Return (X, Y) of the center of cell containing provided text 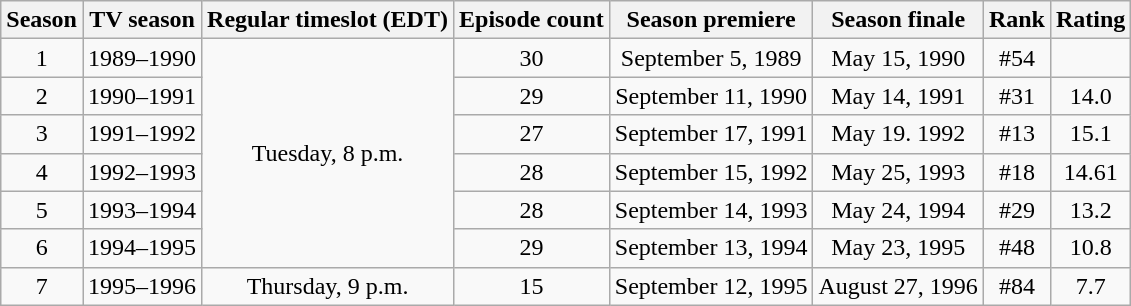
May 19. 1992 (898, 134)
May 23, 1995 (898, 248)
#29 (1016, 210)
14.61 (1090, 172)
7.7 (1090, 286)
September 12, 1995 (711, 286)
Season (42, 20)
2 (42, 96)
13.2 (1090, 210)
14.0 (1090, 96)
Rank (1016, 20)
Rating (1090, 20)
30 (531, 58)
1991–1992 (142, 134)
#84 (1016, 286)
1995–1996 (142, 286)
15 (531, 286)
10.8 (1090, 248)
May 24, 1994 (898, 210)
#31 (1016, 96)
15.1 (1090, 134)
1989–1990 (142, 58)
May 25, 1993 (898, 172)
Episode count (531, 20)
September 17, 1991 (711, 134)
27 (531, 134)
3 (42, 134)
#54 (1016, 58)
Tuesday, 8 p.m. (328, 153)
#18 (1016, 172)
6 (42, 248)
Season finale (898, 20)
#48 (1016, 248)
#13 (1016, 134)
1 (42, 58)
5 (42, 210)
4 (42, 172)
September 5, 1989 (711, 58)
1993–1994 (142, 210)
September 13, 1994 (711, 248)
Regular timeslot (EDT) (328, 20)
1990–1991 (142, 96)
September 15, 1992 (711, 172)
Thursday, 9 p.m. (328, 286)
August 27, 1996 (898, 286)
Season premiere (711, 20)
September 14, 1993 (711, 210)
TV season (142, 20)
1992–1993 (142, 172)
7 (42, 286)
May 14, 1991 (898, 96)
1994–1995 (142, 248)
May 15, 1990 (898, 58)
September 11, 1990 (711, 96)
